Determine the (X, Y) coordinate at the center of the cell enclosing the given text.  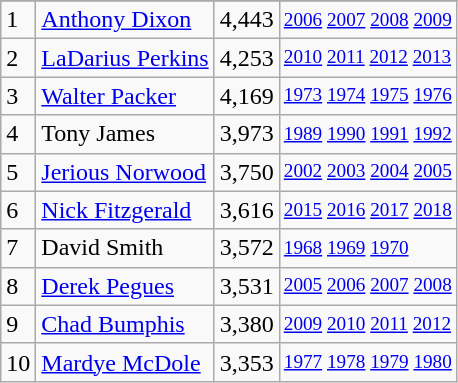
2010 2011 2012 2013 (368, 58)
2015 2016 2017 2018 (368, 210)
1968 1969 1970 (368, 248)
4,253 (246, 58)
4,169 (246, 96)
Mardye McDole (125, 362)
Chad Bumphis (125, 324)
3,750 (246, 172)
4 (18, 134)
2009 2010 2011 2012 (368, 324)
Tony James (125, 134)
Anthony Dixon (125, 20)
3 (18, 96)
10 (18, 362)
3,572 (246, 248)
4,443 (246, 20)
3,531 (246, 286)
2006 2007 2008 2009 (368, 20)
3,973 (246, 134)
1 (18, 20)
3,616 (246, 210)
1973 1974 1975 1976 (368, 96)
Nick Fitzgerald (125, 210)
Jerious Norwood (125, 172)
5 (18, 172)
2 (18, 58)
1977 1978 1979 1980 (368, 362)
Walter Packer (125, 96)
LaDarius Perkins (125, 58)
3,380 (246, 324)
8 (18, 286)
2005 2006 2007 2008 (368, 286)
David Smith (125, 248)
1989 1990 1991 1992 (368, 134)
2002 2003 2004 2005 (368, 172)
6 (18, 210)
9 (18, 324)
7 (18, 248)
Derek Pegues (125, 286)
3,353 (246, 362)
